Pinpoint the cell where the given text exists, returning its (X, Y) midpoint coordinate. 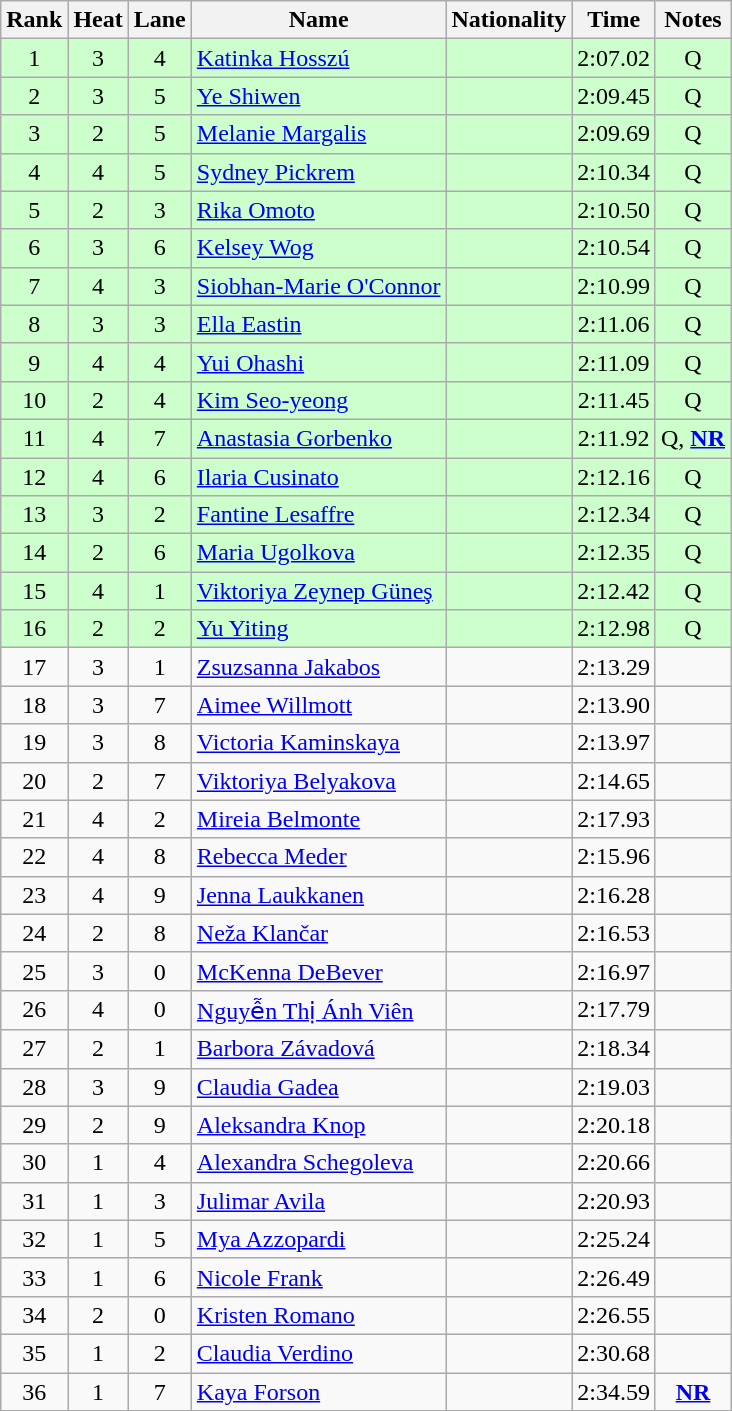
Rebecca Meder (318, 857)
2:17.93 (614, 819)
Julimar Avila (318, 1201)
2:14.65 (614, 781)
Mireia Belmonte (318, 819)
Rank (34, 20)
26 (34, 1010)
Mya Azzopardi (318, 1239)
33 (34, 1277)
2:34.59 (614, 1391)
2:12.16 (614, 477)
Heat (98, 20)
19 (34, 743)
2:26.55 (614, 1315)
21 (34, 819)
2:16.53 (614, 933)
14 (34, 553)
2:11.06 (614, 324)
34 (34, 1315)
2:09.69 (614, 134)
2:11.45 (614, 400)
2:13.90 (614, 705)
Aleksandra Knop (318, 1125)
16 (34, 629)
NR (692, 1391)
2:19.03 (614, 1087)
Melanie Margalis (318, 134)
2:20.18 (614, 1125)
20 (34, 781)
17 (34, 667)
23 (34, 895)
2:07.02 (614, 58)
2:13.97 (614, 743)
2:10.54 (614, 248)
29 (34, 1125)
2:30.68 (614, 1353)
Kaya Forson (318, 1391)
30 (34, 1163)
Nationality (509, 20)
Alexandra Schegoleva (318, 1163)
28 (34, 1087)
Ilaria Cusinato (318, 477)
2:12.34 (614, 515)
Zsuzsanna Jakabos (318, 667)
36 (34, 1391)
24 (34, 933)
Claudia Gadea (318, 1087)
27 (34, 1049)
Notes (692, 20)
Ella Eastin (318, 324)
35 (34, 1353)
2:20.66 (614, 1163)
2:10.34 (614, 172)
2:13.29 (614, 667)
2:10.99 (614, 286)
Aimee Willmott (318, 705)
2:20.93 (614, 1201)
2:16.28 (614, 895)
Time (614, 20)
Jenna Laukkanen (318, 895)
2:16.97 (614, 971)
13 (34, 515)
Barbora Závadová (318, 1049)
2:17.79 (614, 1010)
31 (34, 1201)
Katinka Hosszú (318, 58)
2:12.98 (614, 629)
2:12.35 (614, 553)
12 (34, 477)
2:18.34 (614, 1049)
Claudia Verdino (318, 1353)
Rika Omoto (318, 210)
2:11.09 (614, 362)
Ye Shiwen (318, 96)
22 (34, 857)
Nicole Frank (318, 1277)
Kelsey Wog (318, 248)
McKenna DeBever (318, 971)
2:12.42 (614, 591)
2:15.96 (614, 857)
Maria Ugolkova (318, 553)
15 (34, 591)
11 (34, 438)
Fantine Lesaffre (318, 515)
Viktoriya Belyakova (318, 781)
Viktoriya Zeynep Güneş (318, 591)
Kim Seo-yeong (318, 400)
Yu Yiting (318, 629)
Sydney Pickrem (318, 172)
Name (318, 20)
Victoria Kaminskaya (318, 743)
2:26.49 (614, 1277)
2:25.24 (614, 1239)
2:11.92 (614, 438)
Kristen Romano (318, 1315)
2:10.50 (614, 210)
25 (34, 971)
32 (34, 1239)
Neža Klančar (318, 933)
18 (34, 705)
10 (34, 400)
Q, NR (692, 438)
Anastasia Gorbenko (318, 438)
2:09.45 (614, 96)
Nguyễn Thị Ánh Viên (318, 1010)
Yui Ohashi (318, 362)
Siobhan-Marie O'Connor (318, 286)
Lane (160, 20)
